Return the [x, y] coordinate for the center point of the cell that contains the specified text.  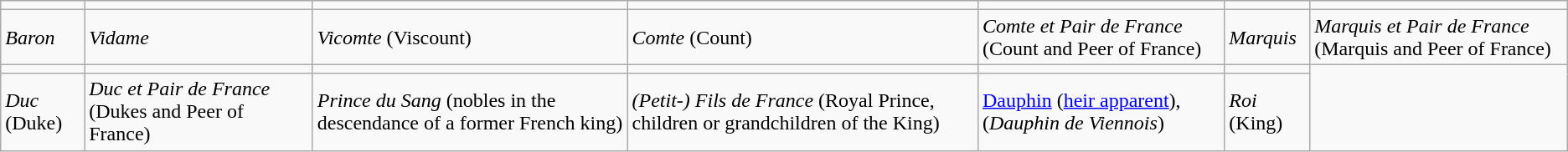
Roi (King) [1267, 112]
Vicomte (Viscount) [470, 37]
Vidame [199, 37]
(Petit-) Fils de France (Royal Prince, children or grandchildren of the King) [802, 112]
Duc et Pair de France (Dukes and Peer of France) [199, 112]
Comte (Count) [802, 37]
Marquis et Pair de France (Marquis and Peer of France) [1439, 37]
Baron [43, 37]
Prince du Sang (nobles in the descendance of a former French king) [470, 112]
Duc (Duke) [43, 112]
Dauphin (heir apparent), (Dauphin de Viennois) [1101, 112]
Marquis [1267, 37]
Comte et Pair de France (Count and Peer of France) [1101, 37]
